Return (x, y) of the center of cell containing provided text 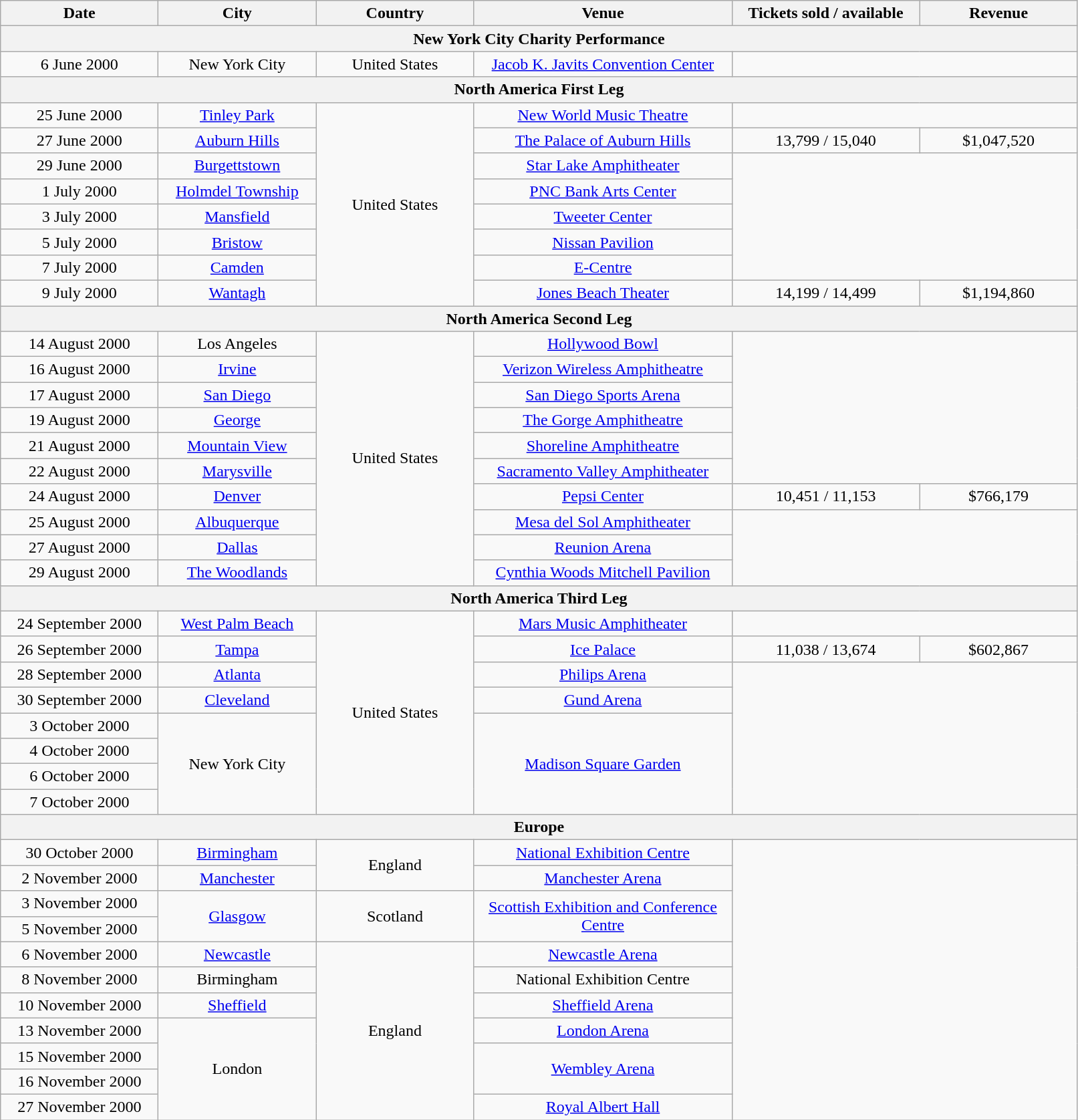
6 November 2000 (80, 954)
Europe (539, 827)
$1,047,520 (998, 140)
E-Centre (603, 267)
13,799 / 15,040 (826, 140)
Hollywood Bowl (603, 344)
Royal Albert Hall (603, 1107)
13 November 2000 (80, 1030)
George (237, 420)
25 June 2000 (80, 115)
$766,179 (998, 497)
Newcastle (237, 954)
Wembley Arena (603, 1069)
Mars Music Amphitheater (603, 623)
Jones Beach Theater (603, 293)
Irvine (237, 370)
30 September 2000 (80, 700)
Tweeter Center (603, 217)
19 August 2000 (80, 420)
22 August 2000 (80, 471)
4 October 2000 (80, 751)
Marysville (237, 471)
Sacramento Valley Amphitheater (603, 471)
Glasgow (237, 916)
North America Second Leg (539, 319)
Manchester (237, 878)
San Diego Sports Arena (603, 395)
West Palm Beach (237, 623)
$602,867 (998, 649)
London Arena (603, 1030)
Tampa (237, 649)
Reunion Arena (603, 547)
Cleveland (237, 700)
London (237, 1069)
Country (395, 13)
3 July 2000 (80, 217)
Nissan Pavilion (603, 242)
Revenue (998, 13)
6 June 2000 (80, 64)
The Palace of Auburn Hills (603, 140)
The Gorge Amphitheatre (603, 420)
New York City Charity Performance (539, 39)
7 October 2000 (80, 802)
3 October 2000 (80, 725)
Auburn Hills (237, 140)
14,199 / 14,499 (826, 293)
9 July 2000 (80, 293)
3 November 2000 (80, 903)
Wantagh (237, 293)
Gund Arena (603, 700)
16 August 2000 (80, 370)
10,451 / 11,153 (826, 497)
Tickets sold / available (826, 13)
Bristow (237, 242)
City (237, 13)
Cynthia Woods Mitchell Pavilion (603, 573)
10 November 2000 (80, 1005)
Albuquerque (237, 522)
27 June 2000 (80, 140)
Atlanta (237, 674)
1 July 2000 (80, 191)
26 September 2000 (80, 649)
Jacob K. Javits Convention Center (603, 64)
29 August 2000 (80, 573)
Scotland (395, 916)
Pepsi Center (603, 497)
Scottish Exhibition and Conference Centre (603, 916)
Madison Square Garden (603, 763)
Venue (603, 13)
Date (80, 13)
21 August 2000 (80, 446)
Camden (237, 267)
San Diego (237, 395)
27 August 2000 (80, 547)
27 November 2000 (80, 1107)
14 August 2000 (80, 344)
Dallas (237, 547)
Sheffield (237, 1005)
Mansfield (237, 217)
29 June 2000 (80, 166)
Denver (237, 497)
25 August 2000 (80, 522)
$1,194,860 (998, 293)
North America First Leg (539, 90)
Newcastle Arena (603, 954)
8 November 2000 (80, 980)
Manchester Arena (603, 878)
Shoreline Amphitheatre (603, 446)
17 August 2000 (80, 395)
North America Third Leg (539, 598)
24 August 2000 (80, 497)
Verizon Wireless Amphitheatre (603, 370)
30 October 2000 (80, 853)
28 September 2000 (80, 674)
Tinley Park (237, 115)
5 July 2000 (80, 242)
16 November 2000 (80, 1081)
The Woodlands (237, 573)
Los Angeles (237, 344)
Mountain View (237, 446)
Holmdel Township (237, 191)
Star Lake Amphitheater (603, 166)
Ice Palace (603, 649)
11,038 / 13,674 (826, 649)
Mesa del Sol Amphitheater (603, 522)
7 July 2000 (80, 267)
New World Music Theatre (603, 115)
15 November 2000 (80, 1056)
Philips Arena (603, 674)
6 October 2000 (80, 777)
Burgettstown (237, 166)
24 September 2000 (80, 623)
Sheffield Arena (603, 1005)
2 November 2000 (80, 878)
5 November 2000 (80, 929)
PNC Bank Arts Center (603, 191)
